Extract the (x, y) coordinate from the center of the cell holding the provided text.  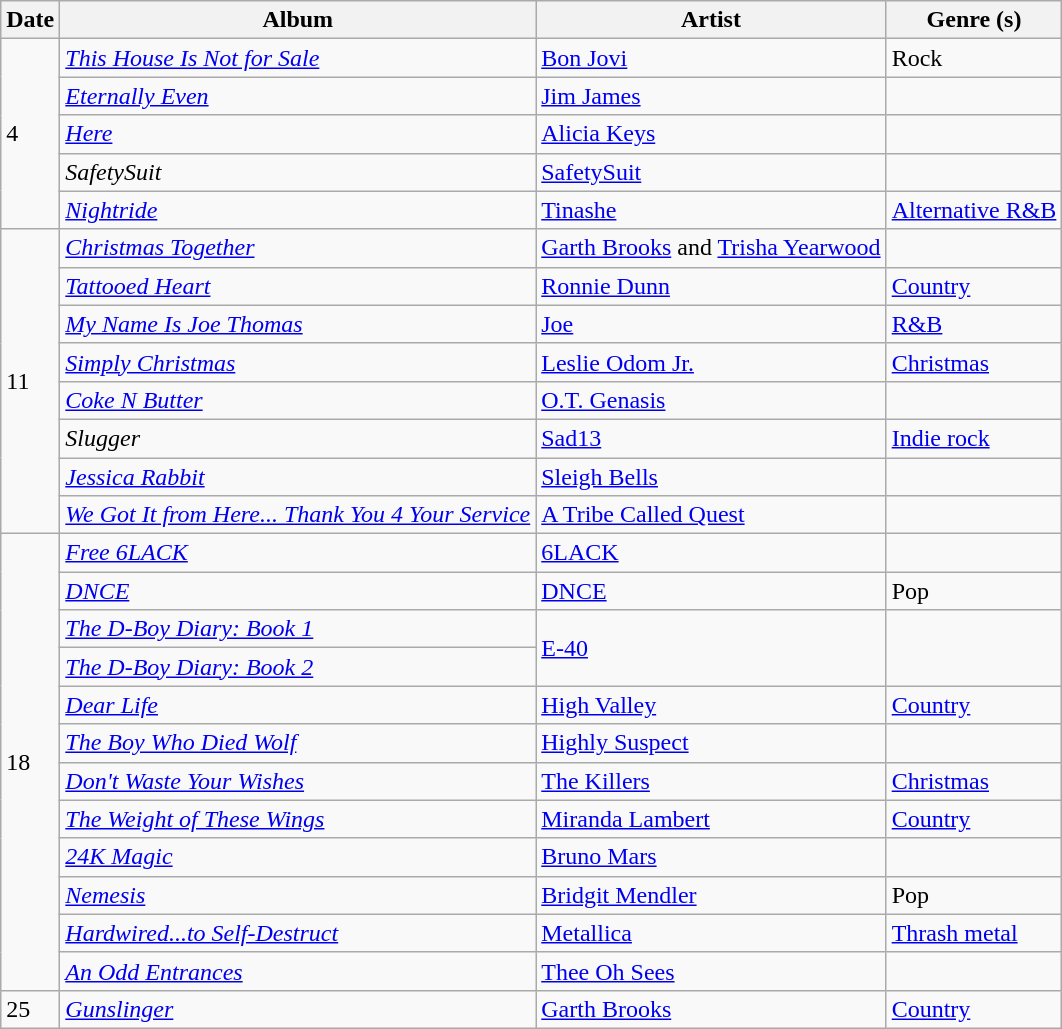
Miranda Lambert (711, 819)
An Odd Entrances (298, 971)
Slugger (298, 438)
E-40 (711, 648)
Free 6LACK (298, 553)
Joe (711, 324)
Dear Life (298, 705)
The Killers (711, 781)
The Weight of These Wings (298, 819)
Nemesis (298, 895)
My Name Is Joe Thomas (298, 324)
Garth Brooks (711, 1009)
Leslie Odom Jr. (711, 362)
Coke N Butter (298, 400)
A Tribe Called Quest (711, 515)
Date (30, 20)
O.T. Genasis (711, 400)
Jim James (711, 96)
Christmas Together (298, 248)
The D-Boy Diary: Book 1 (298, 629)
Tattooed Heart (298, 286)
Bridgit Mendler (711, 895)
11 (30, 381)
Metallica (711, 933)
This House Is Not for Sale (298, 58)
Bon Jovi (711, 58)
Indie rock (974, 438)
Don't Waste Your Wishes (298, 781)
Gunslinger (298, 1009)
4 (30, 134)
Garth Brooks and Trisha Yearwood (711, 248)
Artist (711, 20)
Simply Christmas (298, 362)
Album (298, 20)
Jessica Rabbit (298, 477)
We Got It from Here... Thank You 4 Your Service (298, 515)
Alternative R&B (974, 210)
Rock (974, 58)
Alicia Keys (711, 134)
Sleigh Bells (711, 477)
24K Magic (298, 857)
Tinashe (711, 210)
Genre (s) (974, 20)
Here (298, 134)
Highly Suspect (711, 743)
Nightride (298, 210)
Thrash metal (974, 933)
Bruno Mars (711, 857)
Ronnie Dunn (711, 286)
High Valley (711, 705)
Hardwired...to Self-Destruct (298, 933)
R&B (974, 324)
25 (30, 1009)
Thee Oh Sees (711, 971)
The Boy Who Died Wolf (298, 743)
Sad13 (711, 438)
The D-Boy Diary: Book 2 (298, 667)
6LACK (711, 553)
18 (30, 762)
Eternally Even (298, 96)
